From the cell containing the given text, extract its center point as [x, y] coordinate. 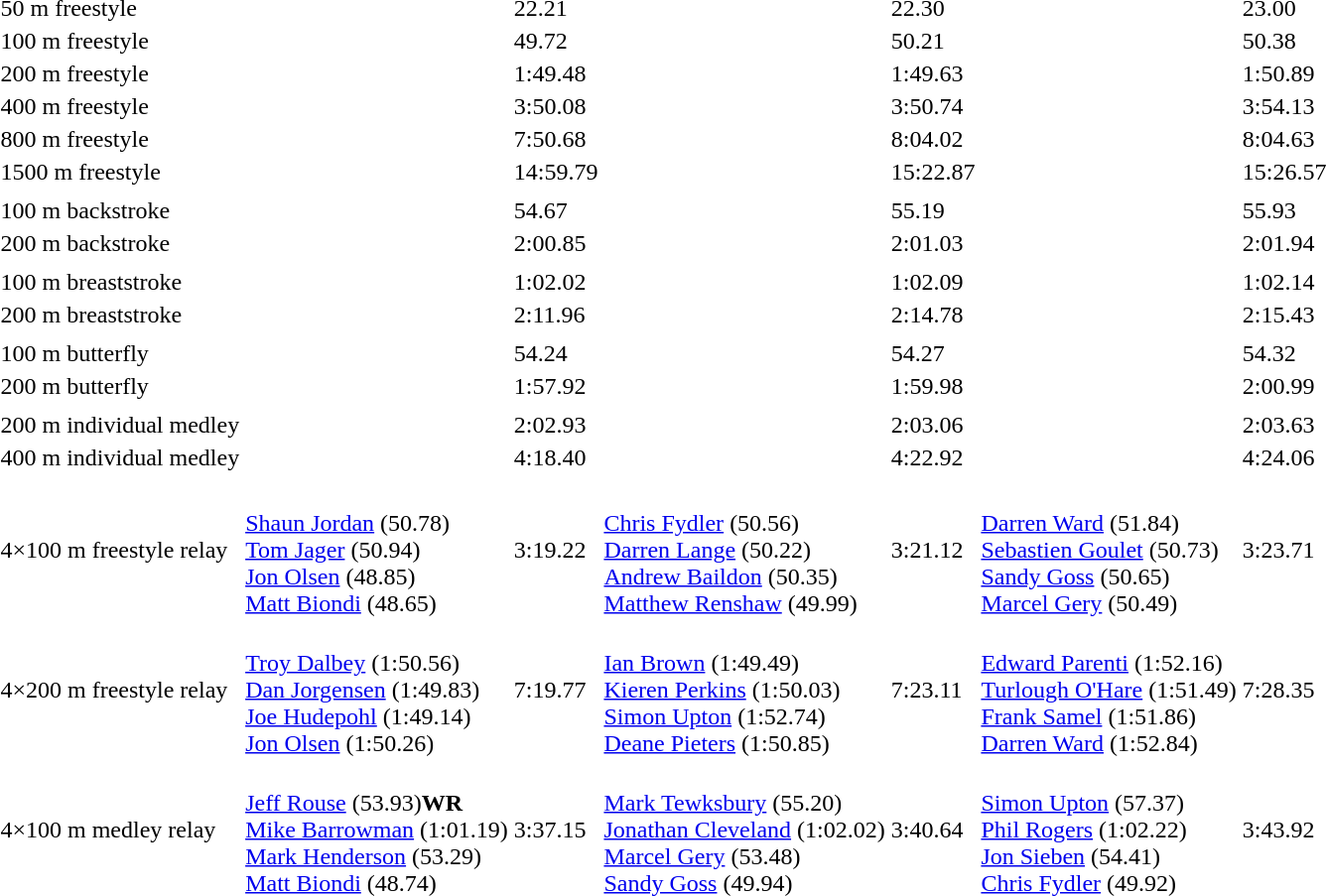
2:03.06 [933, 425]
3:50.08 [556, 106]
2:01.03 [933, 243]
49.72 [556, 41]
3:19.22 [556, 550]
15:22.87 [933, 172]
Shaun Jordan (50.78)Tom Jager (50.94)Jon Olsen (48.85)Matt Biondi (48.65) [377, 550]
8:04.02 [933, 139]
7:50.68 [556, 139]
Darren Ward (51.84)Sebastien Goulet (50.73)Sandy Goss (50.65)Marcel Gery (50.49) [1109, 550]
54.27 [933, 353]
1:59.98 [933, 386]
14:59.79 [556, 172]
4:22.92 [933, 457]
4:18.40 [556, 457]
3:21.12 [933, 550]
55.19 [933, 210]
2:14.78 [933, 315]
2:02.93 [556, 425]
Troy Dalbey (1:50.56)Dan Jorgensen (1:49.83)Joe Hudepohl (1:49.14)Jon Olsen (1:50.26) [377, 690]
2:11.96 [556, 315]
1:49.63 [933, 73]
54.67 [556, 210]
3:50.74 [933, 106]
50.21 [933, 41]
1:02.02 [556, 282]
1:49.48 [556, 73]
7:19.77 [556, 690]
1:57.92 [556, 386]
54.24 [556, 353]
Chris Fydler (50.56)Darren Lange (50.22)Andrew Baildon (50.35)Matthew Renshaw (49.99) [744, 550]
1:02.09 [933, 282]
Edward Parenti (1:52.16)Turlough O'Hare (1:51.49)Frank Samel (1:51.86)Darren Ward (1:52.84) [1109, 690]
2:00.85 [556, 243]
Ian Brown (1:49.49)Kieren Perkins (1:50.03)Simon Upton (1:52.74)Deane Pieters (1:50.85) [744, 690]
7:23.11 [933, 690]
